Search for the cell housing the specified text and yield its [x, y] center coordinate. 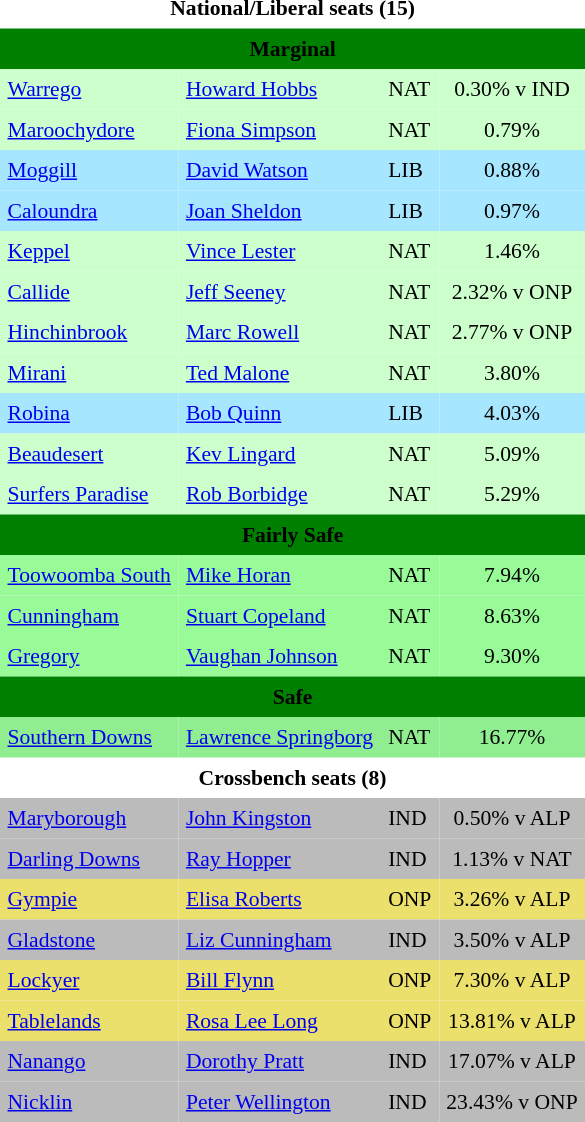
4.03% [512, 413]
Vaughan Johnson [279, 656]
9.30% [512, 656]
Robina [89, 413]
0.30% v IND [512, 89]
Vince Lester [279, 251]
Lawrence Springborg [279, 737]
Beaudesert [89, 453]
0.79% [512, 129]
Nanango [89, 1061]
Tablelands [89, 1020]
0.88% [512, 170]
3.50% v ALP [512, 939]
Jeff Seeney [279, 291]
Rosa Lee Long [279, 1020]
Fiona Simpson [279, 129]
Cunningham [89, 615]
Crossbench seats (8) [292, 777]
Bill Flynn [279, 980]
2.77% v ONP [512, 332]
Bob Quinn [279, 413]
Marc Rowell [279, 332]
8.63% [512, 615]
3.80% [512, 372]
Hinchinbrook [89, 332]
Gympie [89, 899]
Lockyer [89, 980]
Fairly Safe [292, 534]
Callide [89, 291]
7.30% v ALP [512, 980]
1.13% v NAT [512, 858]
17.07% v ALP [512, 1061]
Southern Downs [89, 737]
Stuart Copeland [279, 615]
Surfers Paradise [89, 494]
0.97% [512, 210]
Moggill [89, 170]
Mike Horan [279, 575]
Gregory [89, 656]
Toowoomba South [89, 575]
3.26% v ALP [512, 899]
16.77% [512, 737]
5.29% [512, 494]
Kev Lingard [279, 453]
Maryborough [89, 818]
Nicklin [89, 1101]
Warrego [89, 89]
7.94% [512, 575]
5.09% [512, 453]
Joan Sheldon [279, 210]
Elisa Roberts [279, 899]
Mirani [89, 372]
2.32% v ONP [512, 291]
Maroochydore [89, 129]
Ted Malone [279, 372]
0.50% v ALP [512, 818]
Darling Downs [89, 858]
Gladstone [89, 939]
Rob Borbidge [279, 494]
Howard Hobbs [279, 89]
23.43% v ONP [512, 1101]
1.46% [512, 251]
Dorothy Pratt [279, 1061]
Marginal [292, 48]
Peter Wellington [279, 1101]
Ray Hopper [279, 858]
John Kingston [279, 818]
David Watson [279, 170]
13.81% v ALP [512, 1020]
Caloundra [89, 210]
Safe [292, 696]
Liz Cunningham [279, 939]
Keppel [89, 251]
